Scan for the cell matching the given text and deliver its (x, y) coordinate at center. 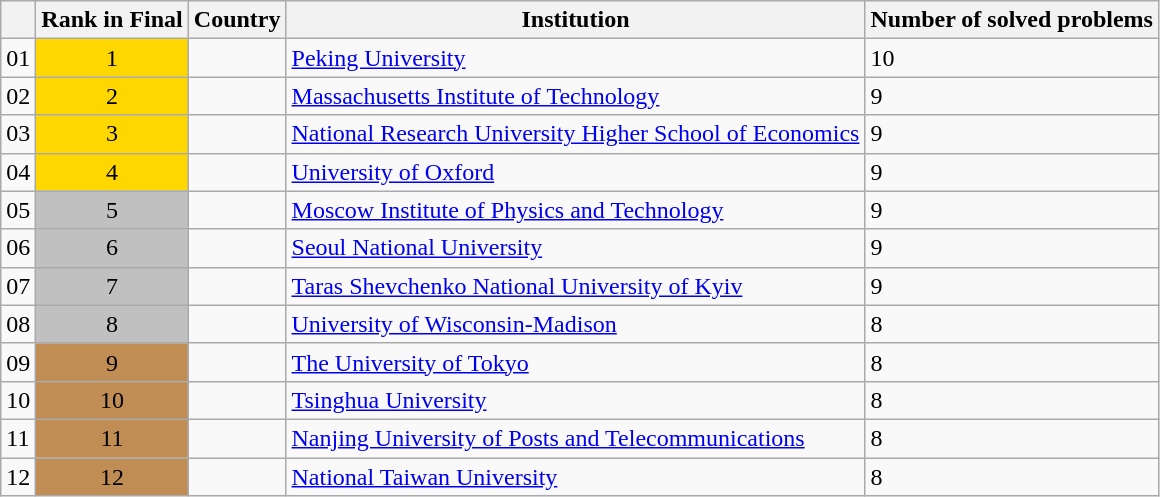
National Research University Higher School of Economics (576, 134)
Tsinghua University (576, 400)
04 (18, 172)
6 (112, 248)
The University of Tokyo (576, 362)
06 (18, 248)
Rank in Final (112, 20)
3 (112, 134)
Seoul National University (576, 248)
Institution (576, 20)
02 (18, 96)
2 (112, 96)
4 (112, 172)
09 (18, 362)
03 (18, 134)
Peking University (576, 58)
01 (18, 58)
Taras Shevchenko National University of Kyiv (576, 286)
05 (18, 210)
Massachusetts Institute of Technology (576, 96)
Number of solved problems (1012, 20)
07 (18, 286)
Moscow Institute of Physics and Technology (576, 210)
University of Oxford (576, 172)
08 (18, 324)
National Taiwan University (576, 477)
University of Wisconsin-Madison (576, 324)
Country (237, 20)
7 (112, 286)
Nanjing University of Posts and Telecommunications (576, 438)
5 (112, 210)
1 (112, 58)
